Search for the cell housing the specified text and yield its [x, y] center coordinate. 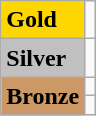
Gold [43, 20]
Bronze [43, 96]
Silver [43, 58]
